Scan for the cell matching the given text and deliver its [X, Y] coordinate at center. 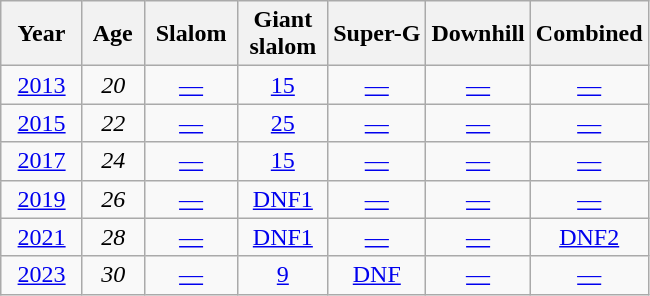
Year [42, 34]
2019 [42, 199]
20 [113, 85]
Giant slalom [283, 34]
30 [113, 275]
25 [283, 123]
Combined [589, 34]
2021 [42, 237]
Downhill [478, 34]
2013 [42, 85]
2017 [42, 161]
9 [283, 275]
24 [113, 161]
28 [113, 237]
22 [113, 123]
DNF [377, 275]
Age [113, 34]
Super-G [377, 34]
Slalom [191, 34]
DNF2 [589, 237]
2023 [42, 275]
26 [113, 199]
2015 [42, 123]
